Provide the (X, Y) coordinate of the cell's center where the given text is located.  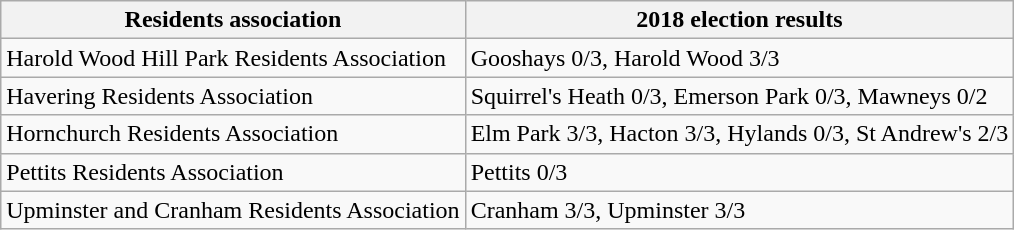
Residents association (233, 20)
Pettits 0/3 (740, 172)
2018 election results (740, 20)
Elm Park 3/3, Hacton 3/3, Hylands 0/3, St Andrew's 2/3 (740, 134)
Harold Wood Hill Park Residents Association (233, 58)
Havering Residents Association (233, 96)
Hornchurch Residents Association (233, 134)
Pettits Residents Association (233, 172)
Upminster and Cranham Residents Association (233, 210)
Squirrel's Heath 0/3, Emerson Park 0/3, Mawneys 0/2 (740, 96)
Gooshays 0/3, Harold Wood 3/3 (740, 58)
Cranham 3/3, Upminster 3/3 (740, 210)
